Identify which cell holds the provided text, then report its [x, y] central coordinate. 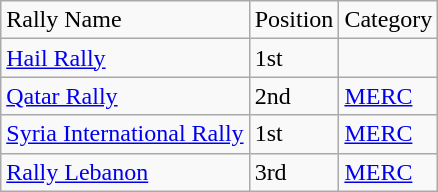
Position [294, 20]
Syria International Rally [125, 134]
Hail Rally [125, 58]
Rally Lebanon [125, 172]
Rally Name [125, 20]
Category [388, 20]
2nd [294, 96]
3rd [294, 172]
Qatar Rally [125, 96]
